Locate the cell with the specified text and output its [X, Y] center coordinate. 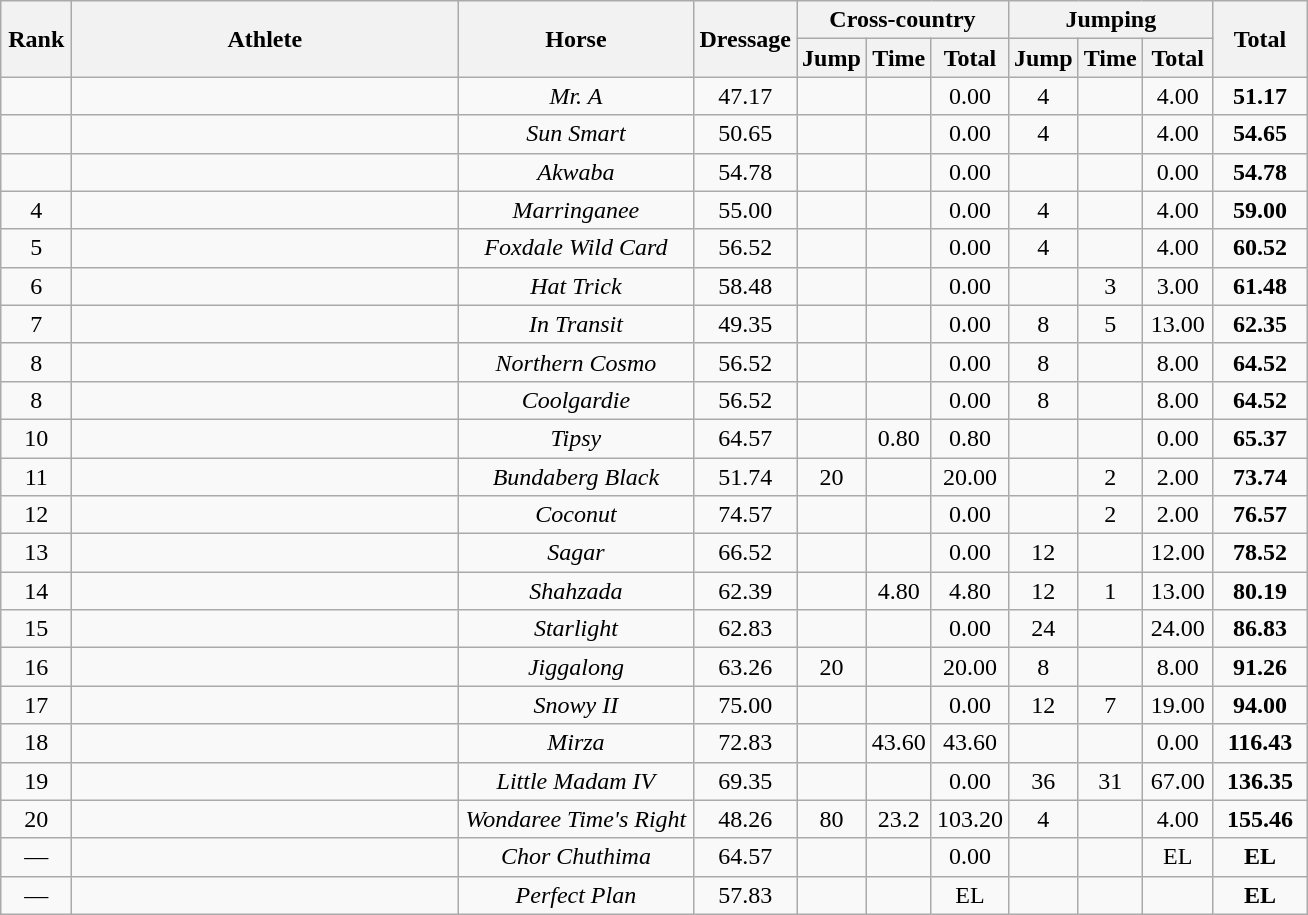
Shahzada [576, 591]
10 [36, 438]
Marringanee [576, 210]
Mirza [576, 743]
78.52 [1260, 553]
49.35 [746, 324]
136.35 [1260, 781]
91.26 [1260, 667]
Sagar [576, 553]
Tipsy [576, 438]
Little Madam IV [576, 781]
Jumping [1110, 20]
3.00 [1178, 286]
59.00 [1260, 210]
Athlete [265, 39]
103.20 [970, 819]
155.46 [1260, 819]
18 [36, 743]
62.39 [746, 591]
3 [1110, 286]
51.17 [1260, 96]
Coconut [576, 515]
Coolgardie [576, 400]
51.74 [746, 477]
Hat Trick [576, 286]
75.00 [746, 705]
Jiggalong [576, 667]
Akwaba [576, 172]
16 [36, 667]
15 [36, 629]
72.83 [746, 743]
36 [1043, 781]
80 [832, 819]
14 [36, 591]
Chor Chuthima [576, 857]
48.26 [746, 819]
67.00 [1178, 781]
Snowy II [576, 705]
73.74 [1260, 477]
Perfect Plan [576, 895]
19.00 [1178, 705]
6 [36, 286]
54.65 [1260, 134]
17 [36, 705]
Cross-country [903, 20]
62.83 [746, 629]
55.00 [746, 210]
24.00 [1178, 629]
12.00 [1178, 553]
50.65 [746, 134]
69.35 [746, 781]
19 [36, 781]
63.26 [746, 667]
86.83 [1260, 629]
24 [1043, 629]
76.57 [1260, 515]
13 [36, 553]
116.43 [1260, 743]
Starlight [576, 629]
60.52 [1260, 248]
65.37 [1260, 438]
62.35 [1260, 324]
66.52 [746, 553]
Wondaree Time's Right [576, 819]
Horse [576, 39]
Foxdale Wild Card [576, 248]
In Transit [576, 324]
Northern Cosmo [576, 362]
74.57 [746, 515]
47.17 [746, 96]
80.19 [1260, 591]
1 [1110, 591]
61.48 [1260, 286]
23.2 [898, 819]
Bundaberg Black [576, 477]
Dressage [746, 39]
11 [36, 477]
31 [1110, 781]
94.00 [1260, 705]
Rank [36, 39]
58.48 [746, 286]
Sun Smart [576, 134]
57.83 [746, 895]
Mr. A [576, 96]
